Return the [X, Y] coordinate for the center point of the cell that contains the specified text.  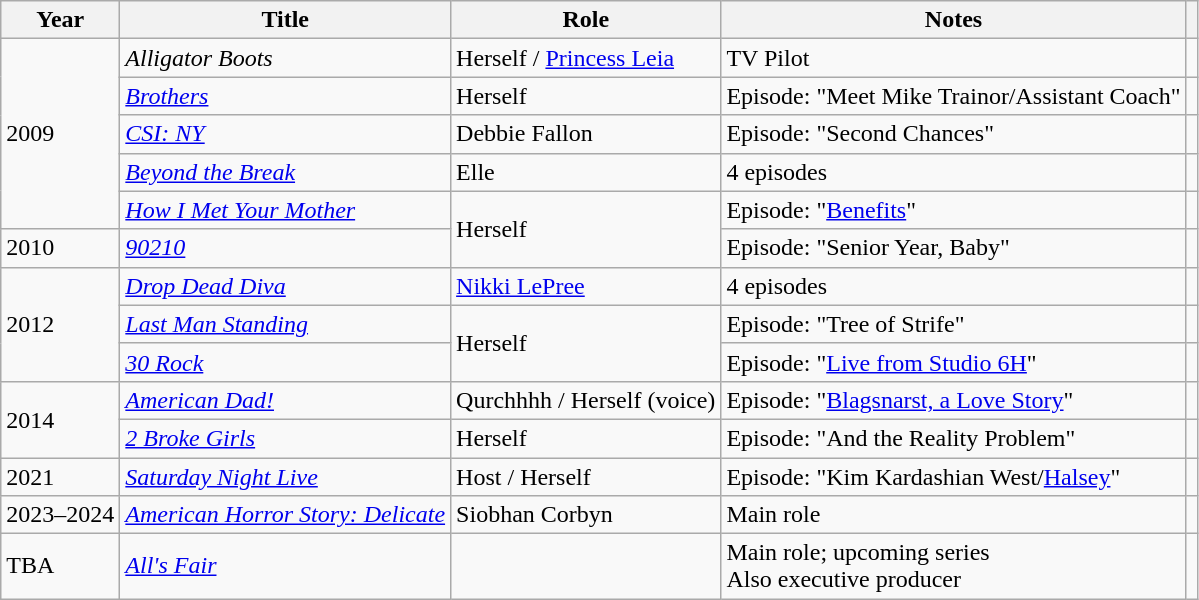
Qurchhhh / Herself (voice) [586, 400]
Episode: "Tree of Strife" [954, 324]
Debbie Fallon [586, 134]
Episode: "And the Reality Problem" [954, 438]
TV Pilot [954, 58]
Role [586, 20]
How I Met Your Mother [286, 210]
2010 [60, 248]
Episode: "Meet Mike Trainor/Assistant Coach" [954, 96]
Main role; upcoming seriesAlso executive producer [954, 566]
Host / Herself [586, 477]
All's Fair [286, 566]
TBA [60, 566]
American Horror Story: Delicate [286, 515]
Drop Dead Diva [286, 286]
Episode: "Second Chances" [954, 134]
2021 [60, 477]
Alligator Boots [286, 58]
Title [286, 20]
Elle [586, 172]
Herself / Princess Leia [586, 58]
2012 [60, 324]
Episode: "Benefits" [954, 210]
Brothers [286, 96]
Episode: "Kim Kardashian West/Halsey" [954, 477]
2 Broke Girls [286, 438]
American Dad! [286, 400]
90210 [286, 248]
2014 [60, 419]
Saturday Night Live [286, 477]
2023–2024 [60, 515]
Episode: "Blagsnarst, a Love Story" [954, 400]
Beyond the Break [286, 172]
Episode: "Live from Studio 6H" [954, 362]
Episode: "Senior Year, Baby" [954, 248]
Nikki LePree [586, 286]
Main role [954, 515]
CSI: NY [286, 134]
Last Man Standing [286, 324]
Notes [954, 20]
Siobhan Corbyn [586, 515]
2009 [60, 134]
Year [60, 20]
30 Rock [286, 362]
